Search for the cell housing the specified text and yield its (X, Y) center coordinate. 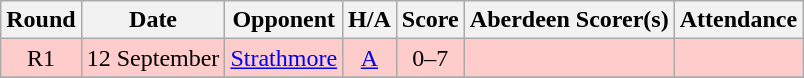
Opponent (284, 20)
R1 (41, 58)
Date (153, 20)
12 September (153, 58)
Score (430, 20)
H/A (370, 20)
Aberdeen Scorer(s) (569, 20)
Strathmore (284, 58)
Round (41, 20)
A (370, 58)
Attendance (738, 20)
0–7 (430, 58)
